Search for the cell housing the specified text and yield its [X, Y] center coordinate. 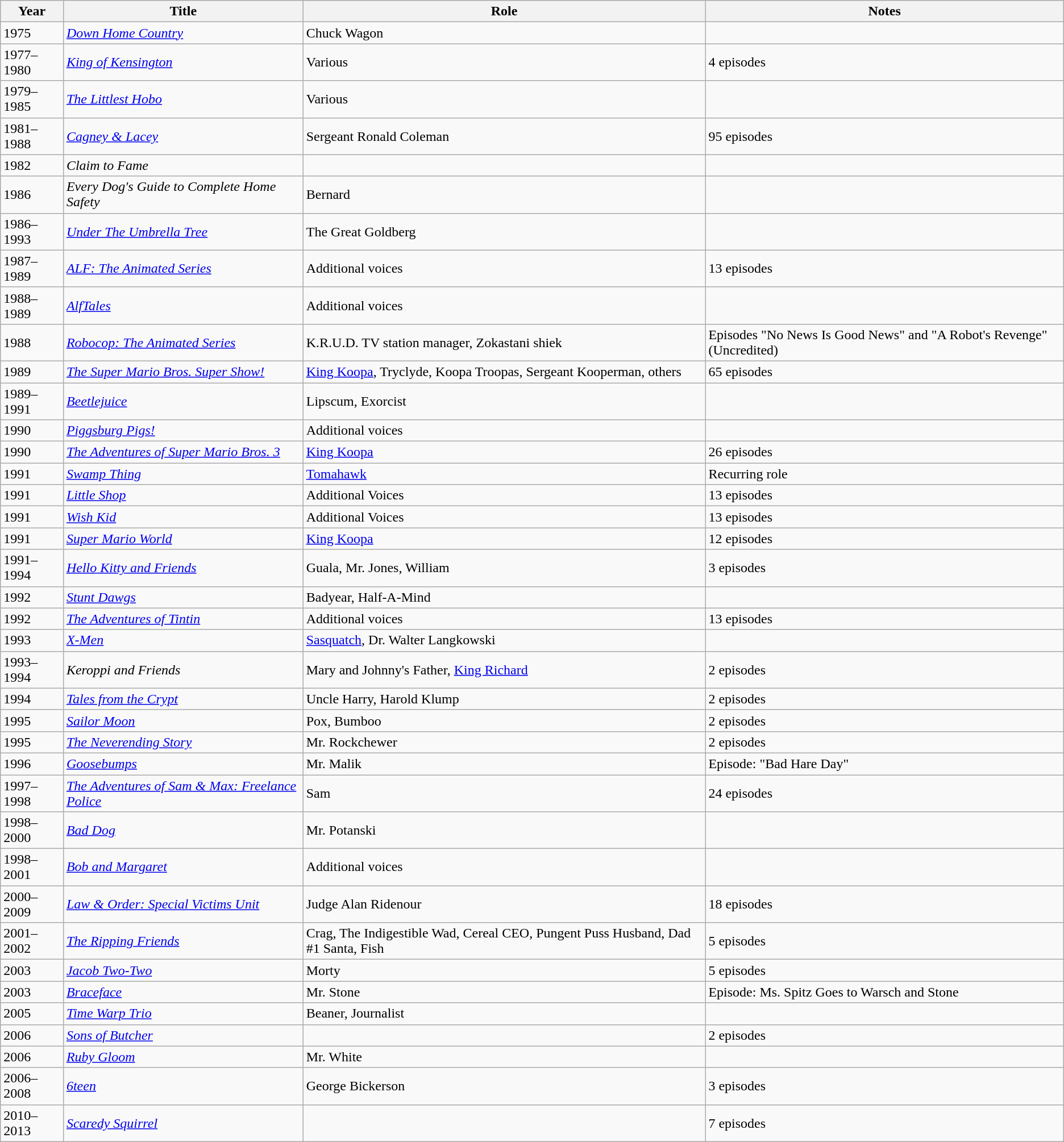
Crag, The Indigestible Wad, Cereal CEO, Pungent Puss Husband, Dad #1 Santa, Fish [504, 941]
2000–2009 [32, 905]
2001–2002 [32, 941]
2005 [32, 1014]
Sons of Butcher [183, 1035]
Tales from the Crypt [183, 699]
Notes [884, 11]
Bob and Margaret [183, 867]
65 episodes [884, 372]
Pox, Bumboo [504, 720]
1986 [32, 194]
The Great Goldberg [504, 232]
King of Kensington [183, 62]
Sasquatch, Dr. Walter Langkowski [504, 640]
Mr. Malik [504, 764]
1996 [32, 764]
Tomahawk [504, 474]
95 episodes [884, 136]
Goosebumps [183, 764]
Mr. Potanski [504, 831]
Year [32, 11]
The Littlest Hobo [183, 99]
1977–1980 [32, 62]
Down Home Country [183, 33]
Mr. Rockchewer [504, 742]
Jacob Two-Two [183, 970]
Claim to Fame [183, 165]
Bernard [504, 194]
Every Dog's Guide to Complete Home Safety [183, 194]
The Ripping Friends [183, 941]
1987–1989 [32, 268]
Hello Kitty and Friends [183, 568]
Title [183, 11]
Morty [504, 970]
AlfTales [183, 306]
ALF: The Animated Series [183, 268]
12 episodes [884, 539]
24 episodes [884, 793]
6teen [183, 1086]
Cagney & Lacey [183, 136]
The Adventures of Tintin [183, 619]
Swamp Thing [183, 474]
1988 [32, 342]
Scaredy Squirrel [183, 1123]
Sam [504, 793]
Episode: "Bad Hare Day" [884, 764]
Beetlejuice [183, 401]
1975 [32, 33]
George Bickerson [504, 1086]
1998–2001 [32, 867]
Bad Dog [183, 831]
Recurring role [884, 474]
2006–2008 [32, 1086]
4 episodes [884, 62]
Chuck Wagon [504, 33]
Episode: Ms. Spitz Goes to Warsch and Stone [884, 992]
Uncle Harry, Harold Klump [504, 699]
Braceface [183, 992]
1997–1998 [32, 793]
Role [504, 11]
1979–1985 [32, 99]
1993–1994 [32, 669]
Mr. White [504, 1057]
1982 [32, 165]
2010–2013 [32, 1123]
Episodes "No News Is Good News" and "A Robot's Revenge" (Uncredited) [884, 342]
1994 [32, 699]
Law & Order: Special Victims Unit [183, 905]
1981–1988 [32, 136]
Sergeant Ronald Coleman [504, 136]
Stunt Dawgs [183, 597]
Little Shop [183, 495]
Judge Alan Ridenour [504, 905]
X-Men [183, 640]
1988–1989 [32, 306]
1989–1991 [32, 401]
Wish Kid [183, 517]
Robocop: The Animated Series [183, 342]
The Adventures of Super Mario Bros. 3 [183, 452]
Guala, Mr. Jones, William [504, 568]
Mr. Stone [504, 992]
1989 [32, 372]
Lipscum, Exorcist [504, 401]
7 episodes [884, 1123]
Keroppi and Friends [183, 669]
The Neverending Story [183, 742]
1986–1993 [32, 232]
18 episodes [884, 905]
King Koopa, Tryclyde, Koopa Troopas, Sergeant Kooperman, others [504, 372]
Time Warp Trio [183, 1014]
Piggsburg Pigs! [183, 431]
The Adventures of Sam & Max: Freelance Police [183, 793]
Ruby Gloom [183, 1057]
Mary and Johnny's Father, King Richard [504, 669]
The Super Mario Bros. Super Show! [183, 372]
26 episodes [884, 452]
1993 [32, 640]
Sailor Moon [183, 720]
Super Mario World [183, 539]
1998–2000 [32, 831]
Beaner, Journalist [504, 1014]
1991–1994 [32, 568]
Under The Umbrella Tree [183, 232]
K.R.U.D. TV station manager, Zokastani shiek [504, 342]
Badyear, Half-A-Mind [504, 597]
